Capture the cell that displays the provided text and extract its [X, Y] central coordinate. 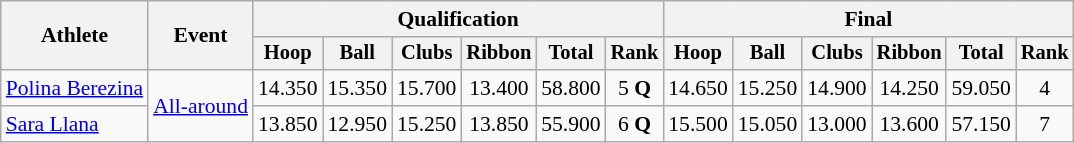
13.000 [836, 124]
4 [1045, 88]
58.800 [570, 88]
12.950 [356, 124]
6 Q [635, 124]
15.350 [356, 88]
13.600 [910, 124]
14.900 [836, 88]
15.700 [426, 88]
14.250 [910, 88]
59.050 [980, 88]
Qualification [458, 19]
15.500 [698, 124]
55.900 [570, 124]
15.050 [768, 124]
All-around [200, 106]
5 Q [635, 88]
14.350 [288, 88]
7 [1045, 124]
Final [868, 19]
57.150 [980, 124]
13.400 [498, 88]
Event [200, 36]
14.650 [698, 88]
Sara Llana [74, 124]
Polina Berezina [74, 88]
Athlete [74, 36]
